Provide the [x, y] coordinate of the cell's center where the given text is located.  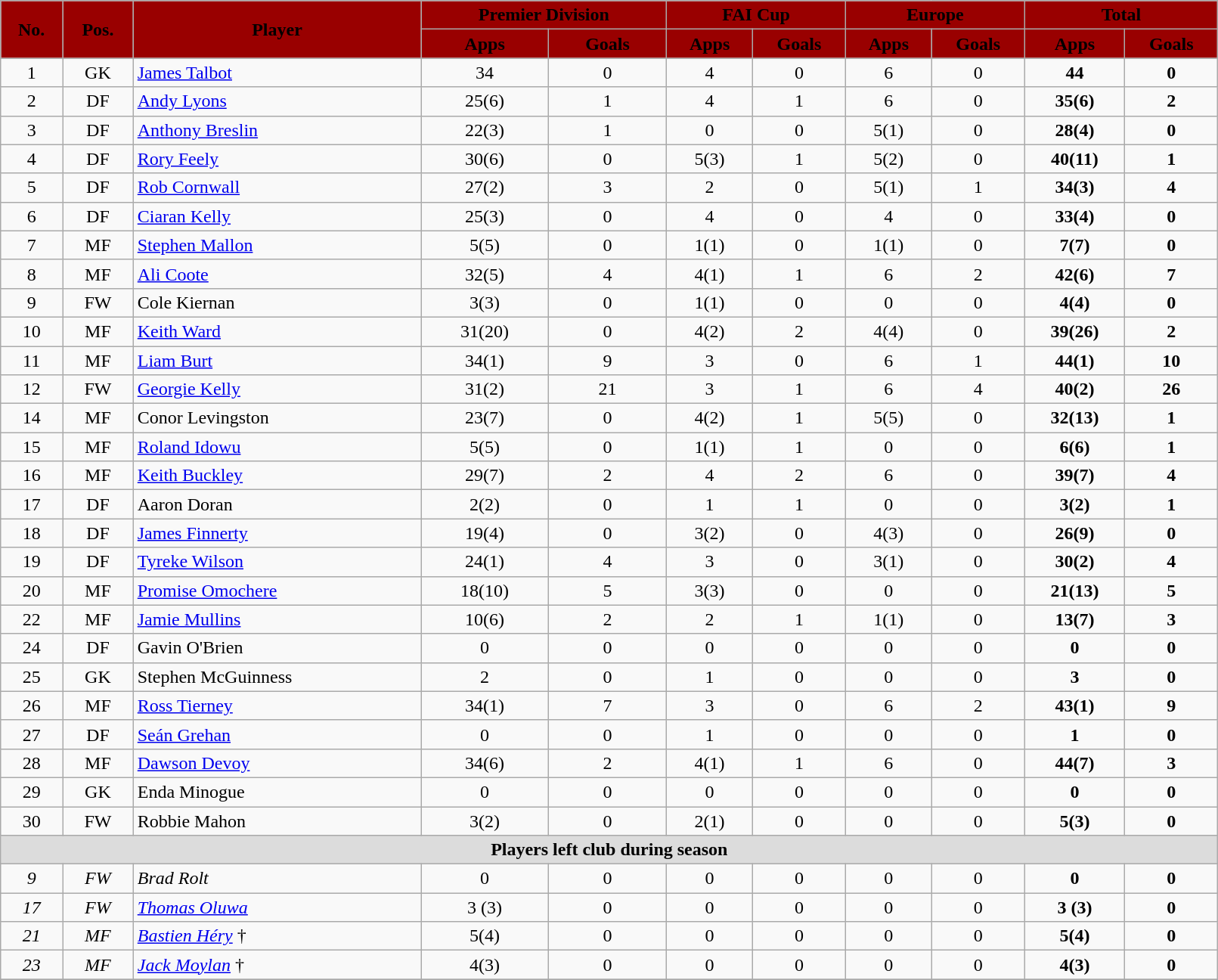
18 [32, 533]
43(1) [1074, 706]
Premier Division [544, 15]
25(3) [485, 216]
18(10) [485, 591]
19 [32, 562]
Promise Omochere [277, 591]
Anthony Breslin [277, 130]
34(3) [1074, 188]
2(1) [710, 820]
44(7) [1074, 763]
Ross Tierney [277, 706]
Europe [936, 15]
Tyreke Wilson [277, 562]
James Finnerty [277, 533]
22 [32, 619]
27(2) [485, 188]
31(20) [485, 331]
Robbie Mahon [277, 820]
Aaron Doran [277, 504]
35(6) [1074, 101]
8 [32, 274]
27 [32, 734]
Cole Kiernan [277, 302]
7(7) [1074, 245]
25(6) [485, 101]
39(26) [1074, 331]
Georgie Kelly [277, 389]
Ciaran Kelly [277, 216]
29(7) [485, 476]
Jack Moylan † [277, 965]
26(9) [1074, 533]
21(13) [1074, 591]
44(1) [1074, 361]
Players left club during season [609, 850]
Roland Idowu [277, 447]
Jamie Mullins [277, 619]
Seán Grehan [277, 734]
28 [32, 763]
Brad Rolt [277, 879]
19(4) [485, 533]
15 [32, 447]
33(4) [1074, 216]
6(6) [1074, 447]
25 [32, 677]
34(6) [485, 763]
31(2) [485, 389]
Liam Burt [277, 361]
Rory Feely [277, 159]
No. [32, 29]
Total [1121, 15]
Ali Coote [277, 274]
23(7) [485, 418]
30 [32, 820]
32(13) [1074, 418]
13(7) [1074, 619]
Player [277, 29]
James Talbot [277, 73]
23 [32, 965]
12 [32, 389]
24 [32, 648]
44 [1074, 73]
10(6) [485, 619]
11 [32, 361]
3(1) [889, 562]
28(4) [1074, 130]
34 [485, 73]
40(2) [1074, 389]
Thomas Oluwa [277, 907]
20 [32, 591]
30(2) [1074, 562]
Stephen McGuinness [277, 677]
Keith Ward [277, 331]
42(6) [1074, 274]
Rob Cornwall [277, 188]
Pos. [98, 29]
Andy Lyons [277, 101]
5(2) [889, 159]
Dawson Devoy [277, 763]
16 [32, 476]
32(5) [485, 274]
24(1) [485, 562]
Conor Levingston [277, 418]
2(2) [485, 504]
Enda Minogue [277, 792]
Keith Buckley [277, 476]
40(11) [1074, 159]
Stephen Mallon [277, 245]
Gavin O'Brien [277, 648]
39(7) [1074, 476]
Bastien Héry † [277, 936]
22(3) [485, 130]
30(6) [485, 159]
14 [32, 418]
FAI Cup [756, 15]
29 [32, 792]
